Detect which cell encompasses the target text, then output its (x, y) center coordinate. 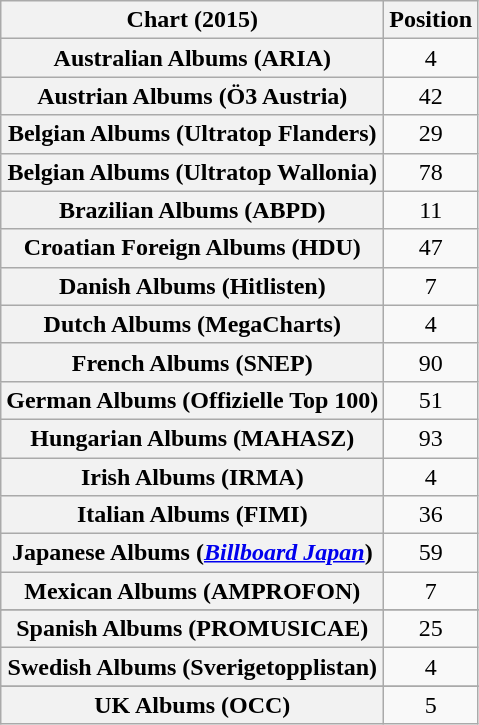
25 (431, 629)
Danish Albums (Hitlisten) (192, 286)
Belgian Albums (Ultratop Flanders) (192, 134)
11 (431, 210)
5 (431, 705)
Swedish Albums (Sverigetopplistan) (192, 667)
Croatian Foreign Albums (HDU) (192, 248)
Brazilian Albums (ABPD) (192, 210)
Mexican Albums (AMPROFON) (192, 591)
Austrian Albums (Ö3 Austria) (192, 96)
36 (431, 515)
Irish Albums (IRMA) (192, 477)
Chart (2015) (192, 20)
German Albums (Offizielle Top 100) (192, 400)
Position (431, 20)
UK Albums (OCC) (192, 705)
Dutch Albums (MegaCharts) (192, 324)
78 (431, 172)
Japanese Albums (Billboard Japan) (192, 553)
93 (431, 438)
Australian Albums (ARIA) (192, 58)
29 (431, 134)
47 (431, 248)
51 (431, 400)
Spanish Albums (PROMUSICAE) (192, 629)
Belgian Albums (Ultratop Wallonia) (192, 172)
90 (431, 362)
42 (431, 96)
French Albums (SNEP) (192, 362)
59 (431, 553)
Hungarian Albums (MAHASZ) (192, 438)
Italian Albums (FIMI) (192, 515)
